Extract the (x, y) coordinate from the center of the cell holding the provided text.  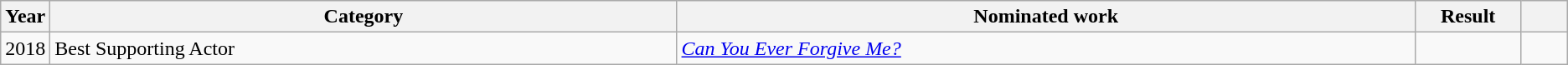
Result (1467, 17)
2018 (25, 48)
Best Supporting Actor (364, 48)
Nominated work (1045, 17)
Can You Ever Forgive Me? (1045, 48)
Category (364, 17)
Year (25, 17)
